Search for the cell housing the specified text and yield its [X, Y] center coordinate. 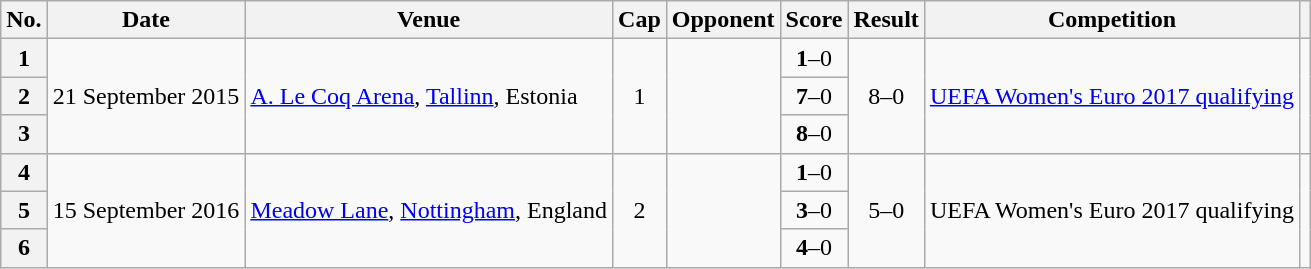
Venue [429, 20]
Date [146, 20]
Opponent [723, 20]
Competition [1112, 20]
5 [24, 210]
7–0 [814, 96]
Result [886, 20]
Score [814, 20]
4–0 [814, 248]
A. Le Coq Arena, Tallinn, Estonia [429, 96]
No. [24, 20]
15 September 2016 [146, 210]
Meadow Lane, Nottingham, England [429, 210]
5–0 [886, 210]
21 September 2015 [146, 96]
Cap [640, 20]
6 [24, 248]
4 [24, 172]
3 [24, 134]
3–0 [814, 210]
